Find where the given text appears and provide that cell's center as [X, Y] coordinate. 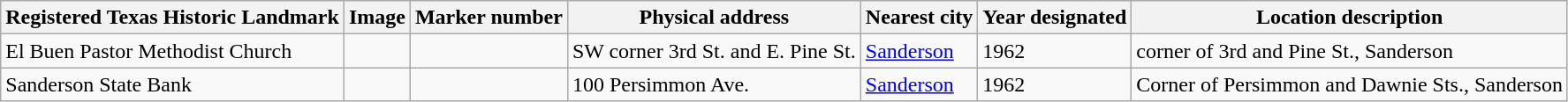
Nearest city [919, 18]
Physical address [714, 18]
Registered Texas Historic Landmark [173, 18]
SW corner 3rd St. and E. Pine St. [714, 51]
Year designated [1055, 18]
Image [376, 18]
Marker number [489, 18]
Corner of Persimmon and Dawnie Sts., Sanderson [1350, 84]
corner of 3rd and Pine St., Sanderson [1350, 51]
Location description [1350, 18]
Sanderson State Bank [173, 84]
100 Persimmon Ave. [714, 84]
El Buen Pastor Methodist Church [173, 51]
